Find where the given text appears and provide that cell's center as [X, Y] coordinate. 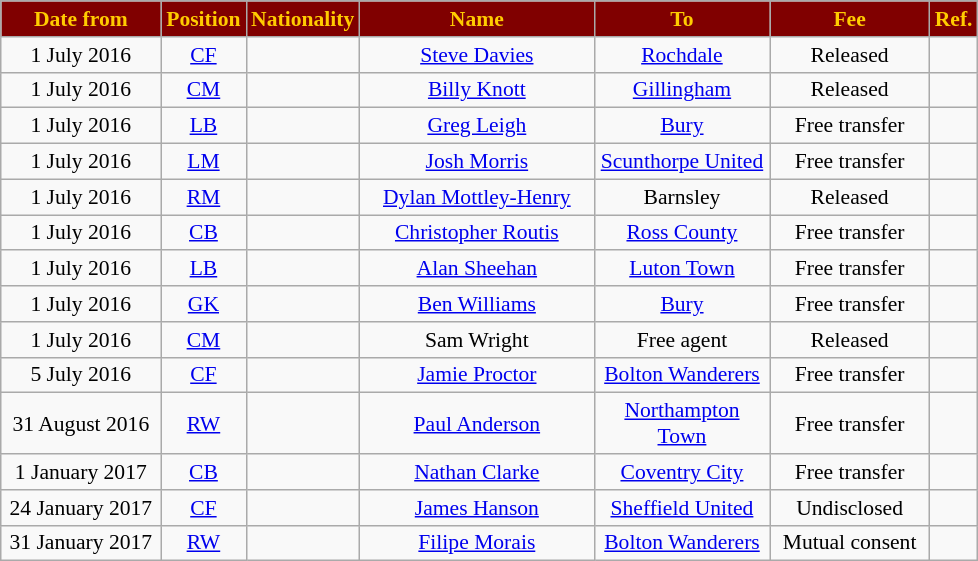
Steve Davies [476, 55]
Christopher Routis [476, 233]
Ben Williams [476, 304]
Filipe Morais [476, 543]
Northampton Town [682, 424]
Coventry City [682, 472]
Undisclosed [850, 508]
LM [204, 162]
Alan Sheehan [476, 269]
1 January 2017 [81, 472]
Date from [81, 19]
RM [204, 197]
Luton Town [682, 269]
Ref. [954, 19]
Mutual consent [850, 543]
31 January 2017 [81, 543]
Paul Anderson [476, 424]
Josh Morris [476, 162]
31 August 2016 [81, 424]
Greg Leigh [476, 126]
Dylan Mottley-Henry [476, 197]
Billy Knott [476, 90]
Nathan Clarke [476, 472]
Barnsley [682, 197]
Position [204, 19]
James Hanson [476, 508]
24 January 2017 [81, 508]
Sheffield United [682, 508]
Rochdale [682, 55]
Nationality [302, 19]
Jamie Proctor [476, 375]
Gillingham [682, 90]
GK [204, 304]
Free agent [682, 340]
Scunthorpe United [682, 162]
5 July 2016 [81, 375]
Ross County [682, 233]
Fee [850, 19]
Sam Wright [476, 340]
To [682, 19]
Name [476, 19]
